Extract the [X, Y] coordinate from the center of the cell holding the provided text.  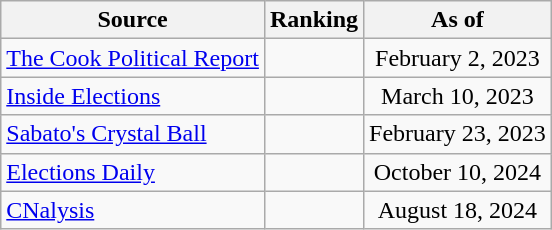
Source [133, 20]
October 10, 2024 [458, 172]
February 23, 2023 [458, 134]
Elections Daily [133, 172]
Ranking [314, 20]
August 18, 2024 [458, 210]
Inside Elections [133, 96]
CNalysis [133, 210]
Sabato's Crystal Ball [133, 134]
As of [458, 20]
March 10, 2023 [458, 96]
The Cook Political Report [133, 58]
February 2, 2023 [458, 58]
